Determine the (x, y) coordinate at the center of the cell enclosing the given text.  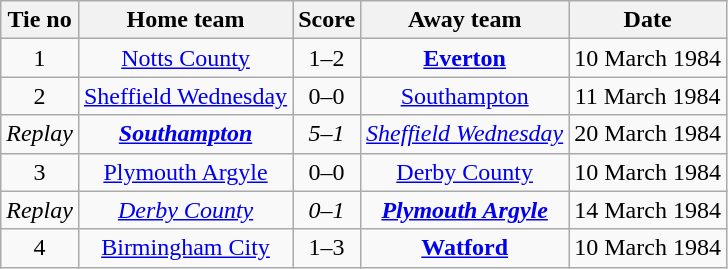
Date (648, 20)
0–1 (327, 210)
Score (327, 20)
14 March 1984 (648, 210)
Notts County (185, 58)
4 (40, 248)
Home team (185, 20)
Watford (465, 248)
20 March 1984 (648, 134)
1–2 (327, 58)
2 (40, 96)
5–1 (327, 134)
Away team (465, 20)
Birmingham City (185, 248)
3 (40, 172)
1–3 (327, 248)
Tie no (40, 20)
Everton (465, 58)
1 (40, 58)
11 March 1984 (648, 96)
